Return the (x, y) coordinate for the center point of the cell that contains the specified text.  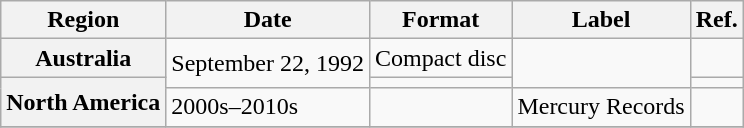
Region (84, 20)
Label (601, 20)
Australia (84, 58)
September 22, 1992 (268, 64)
Ref. (716, 20)
2000s–2010s (268, 107)
Format (440, 20)
Date (268, 20)
North America (84, 102)
Mercury Records (601, 107)
Compact disc (440, 58)
